Return (x, y) of the center of cell containing provided text 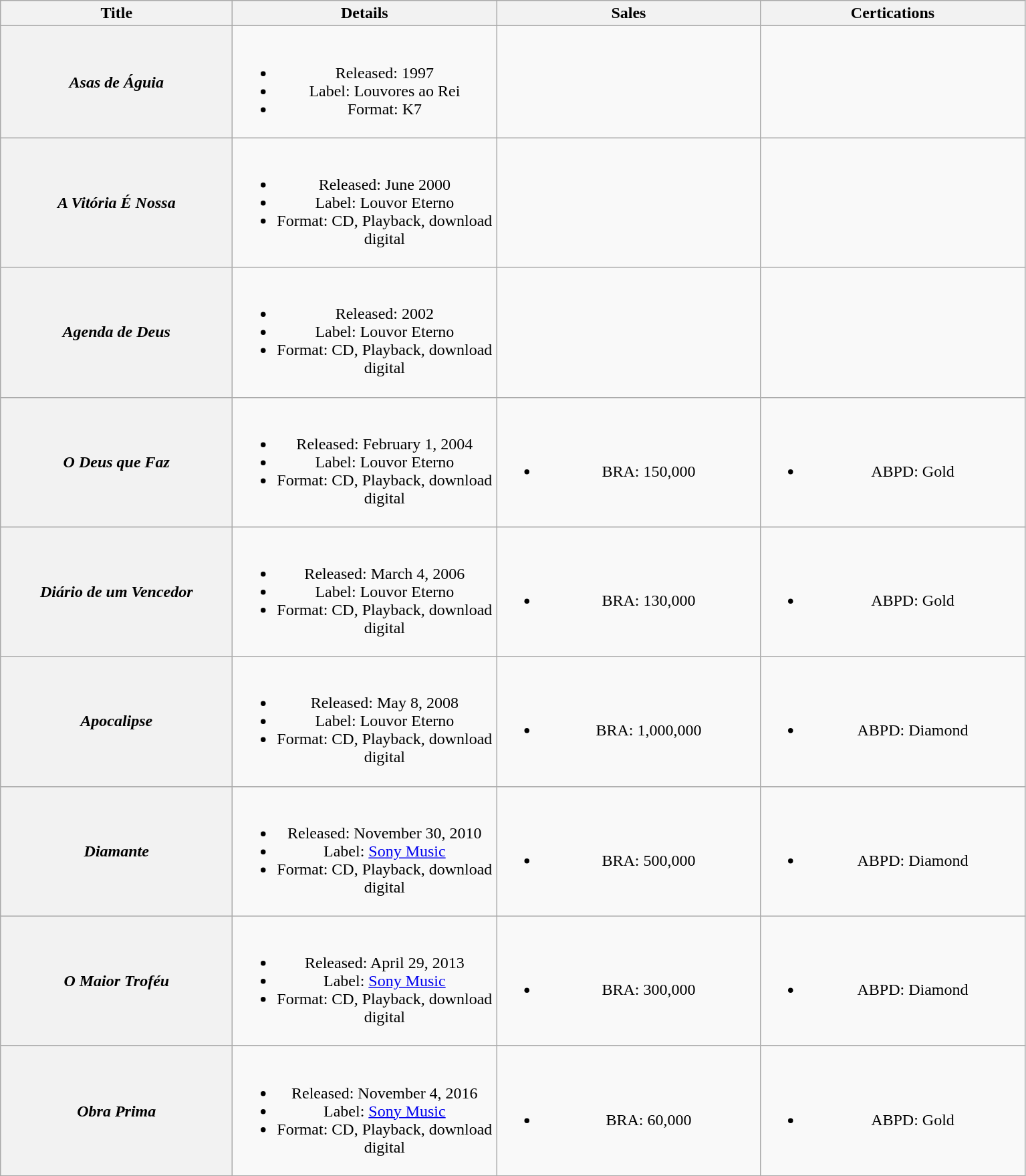
O Maior Troféu (116, 981)
A Vitória É Nossa (116, 203)
O Deus que Faz (116, 462)
Obra Prima (116, 1110)
BRA: 150,000 (628, 462)
Asas de Águia (116, 82)
Diário de um Vencedor (116, 592)
Certications (893, 13)
Agenda de Deus (116, 332)
BRA: 1,000,000 (628, 721)
BRA: 60,000 (628, 1110)
Released: 2002Label: Louvor EternoFormat: CD, Playback, download digital (365, 332)
Released: April 29, 2013Label: Sony MusicFormat: CD, Playback, download digital (365, 981)
BRA: 130,000 (628, 592)
Diamante (116, 851)
Released: 1997Label: Louvores ao ReiFormat: K7 (365, 82)
Details (365, 13)
Released: June 2000Label: Louvor EternoFormat: CD, Playback, download digital (365, 203)
Released: May 8, 2008Label: Louvor EternoFormat: CD, Playback, download digital (365, 721)
BRA: 500,000 (628, 851)
Title (116, 13)
Released: March 4, 2006Label: Louvor EternoFormat: CD, Playback, download digital (365, 592)
Apocalipse (116, 721)
Sales (628, 13)
Released: November 30, 2010Label: Sony MusicFormat: CD, Playback, download digital (365, 851)
BRA: 300,000 (628, 981)
Released: February 1, 2004Label: Louvor EternoFormat: CD, Playback, download digital (365, 462)
Released: November 4, 2016Label: Sony MusicFormat: CD, Playback, download digital (365, 1110)
